Return [x, y] of the center of cell containing provided text 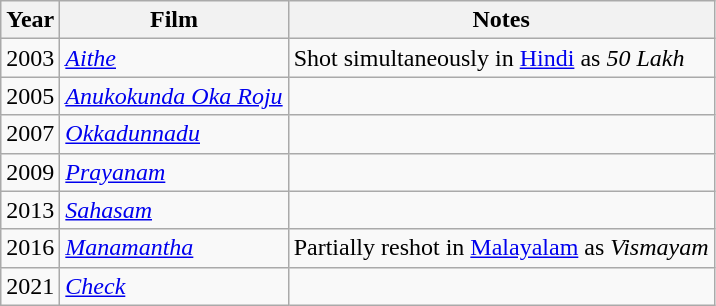
Aithe [174, 58]
2009 [30, 172]
Partially reshot in Malayalam as Vismayam [501, 248]
2007 [30, 134]
Check [174, 286]
2005 [30, 96]
Shot simultaneously in Hindi as 50 Lakh [501, 58]
Manamantha [174, 248]
Film [174, 20]
Notes [501, 20]
Anukokunda Oka Roju [174, 96]
Okkadunnadu [174, 134]
2013 [30, 210]
Year [30, 20]
2003 [30, 58]
2016 [30, 248]
Prayanam [174, 172]
Sahasam [174, 210]
2021 [30, 286]
